Extract the (x, y) coordinate from the center of the cell holding the provided text.  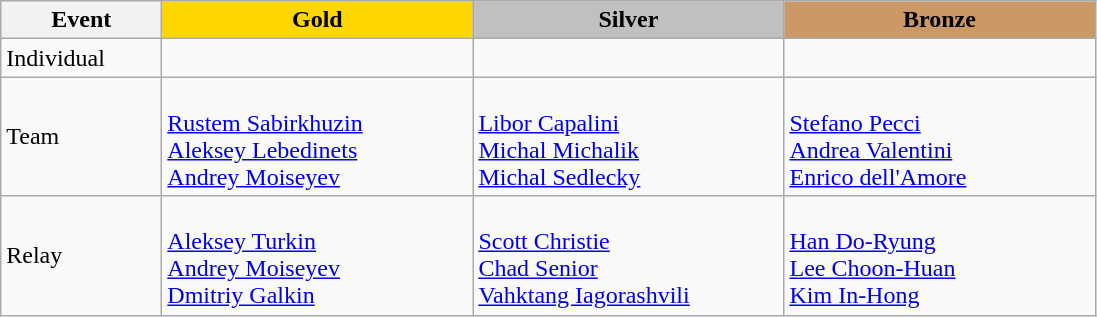
Gold (318, 20)
Libor Capalini Michal Michalik Michal Sedlecky (628, 136)
Han Do-Ryung Lee Choon-Huan Kim In-Hong (940, 256)
Aleksey Turkin Andrey Moiseyev Dmitriy Galkin (318, 256)
Rustem Sabirkhuzin Aleksey Lebedinets Andrey Moiseyev (318, 136)
Silver (628, 20)
Relay (82, 256)
Scott Christie Chad Senior Vahktang Iagorashvili (628, 256)
Event (82, 20)
Stefano Pecci Andrea Valentini Enrico dell'Amore (940, 136)
Individual (82, 58)
Team (82, 136)
Bronze (940, 20)
